From the cell containing the given text, extract its center point as [X, Y] coordinate. 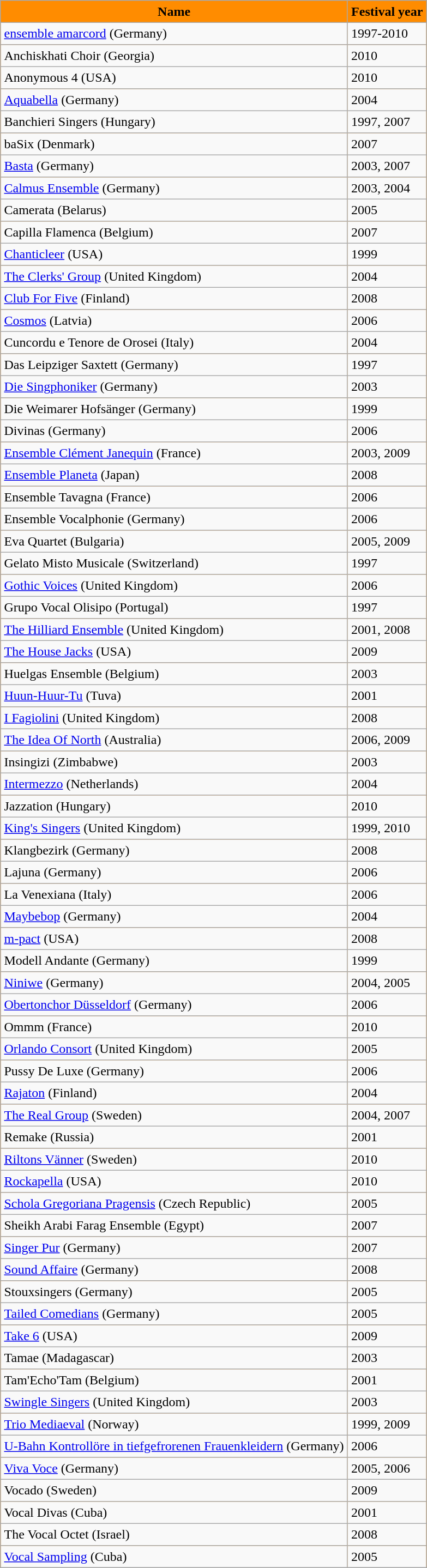
2003, 2009 [387, 453]
Rajaton (Finland) [175, 1093]
Cuncordu e Tenore de Orosei (Italy) [175, 342]
Ensemble Vocalphonie (Germany) [175, 519]
Lajuna (Germany) [175, 872]
Vocado (Sweden) [175, 1490]
Orlando Consort (United Kingdom) [175, 1049]
Ensemble Tavagna (France) [175, 497]
La Venexiana (Italy) [175, 894]
The Vocal Octet (Israel) [175, 1534]
Club For Five (Finland) [175, 298]
Capilla Flamenca (Belgium) [175, 232]
Klangbezirk (Germany) [175, 850]
1997, 2007 [387, 122]
2006, 2009 [387, 740]
The Idea Of North (Australia) [175, 740]
Eva Quartet (Bulgaria) [175, 541]
Die Singphoniker (Germany) [175, 386]
Sheikh Arabi Farag Ensemble (Egypt) [175, 1225]
Tamae (Madagascar) [175, 1358]
Huun-Huur-Tu (Tuva) [175, 695]
Pussy De Luxe (Germany) [175, 1071]
Anonymous 4 (USA) [175, 77]
Niniwe (Germany) [175, 983]
Remake (Russia) [175, 1137]
2005, 2006 [387, 1468]
Calmus Ensemble (Germany) [175, 188]
Camerata (Belarus) [175, 210]
m-pact (USA) [175, 939]
U-Bahn Kontrollöre in tiefgefrorenen Frauenkleidern (Germany) [175, 1446]
Swingle Singers (United Kingdom) [175, 1402]
Maybebop (Germany) [175, 916]
Name [175, 11]
Anchiskhati Choir (Georgia) [175, 56]
Sound Affaire (Germany) [175, 1269]
Ensemble Planeta (Japan) [175, 475]
ensemble amarcord (Germany) [175, 33]
Riltons Vänner (Sweden) [175, 1159]
Jazzation (Hungary) [175, 806]
Ommm (France) [175, 1027]
Festival year [387, 11]
2001, 2008 [387, 629]
Banchieri Singers (Hungary) [175, 122]
Gelato Misto Musicale (Switzerland) [175, 563]
Die Weimarer Hofsänger (Germany) [175, 409]
1997-2010 [387, 33]
The Hilliard Ensemble (United Kingdom) [175, 629]
Das Leipziger Saxtett (Germany) [175, 365]
Stouxsingers (Germany) [175, 1292]
Take 6 (USA) [175, 1336]
1999, 2010 [387, 828]
The Clerks' Group (United Kingdom) [175, 276]
The House Jacks (USA) [175, 651]
Vocal Divas (Cuba) [175, 1512]
I Fagiolini (United Kingdom) [175, 718]
1999, 2009 [387, 1424]
Ensemble Clément Janequin (France) [175, 453]
Vocal Sampling (Cuba) [175, 1557]
2004, 2005 [387, 983]
Divinas (Germany) [175, 431]
Obertonchor Düsseldorf (Germany) [175, 1004]
Tam'Echo'Tam (Belgium) [175, 1380]
Aquabella (Germany) [175, 100]
Trio Mediaeval (Norway) [175, 1424]
baSix (Denmark) [175, 144]
Insingizi (Zimbabwe) [175, 762]
Modell Andante (Germany) [175, 960]
Basta (Germany) [175, 166]
2003, 2004 [387, 188]
Grupo Vocal Olisipo (Portugal) [175, 607]
Rockapella (USA) [175, 1181]
2004, 2007 [387, 1115]
Huelgas Ensemble (Belgium) [175, 674]
Cosmos (Latvia) [175, 320]
Singer Pur (Germany) [175, 1248]
Viva Voce (Germany) [175, 1468]
Schola Gregoriana Pragensis (Czech Republic) [175, 1203]
King's Singers (United Kingdom) [175, 828]
Chanticleer (USA) [175, 254]
Gothic Voices (United Kingdom) [175, 585]
Tailed Comedians (Germany) [175, 1313]
Intermezzo (Netherlands) [175, 784]
The Real Group (Sweden) [175, 1115]
2003, 2007 [387, 166]
2005, 2009 [387, 541]
